Locate the cell with the specified text and output its [X, Y] center coordinate. 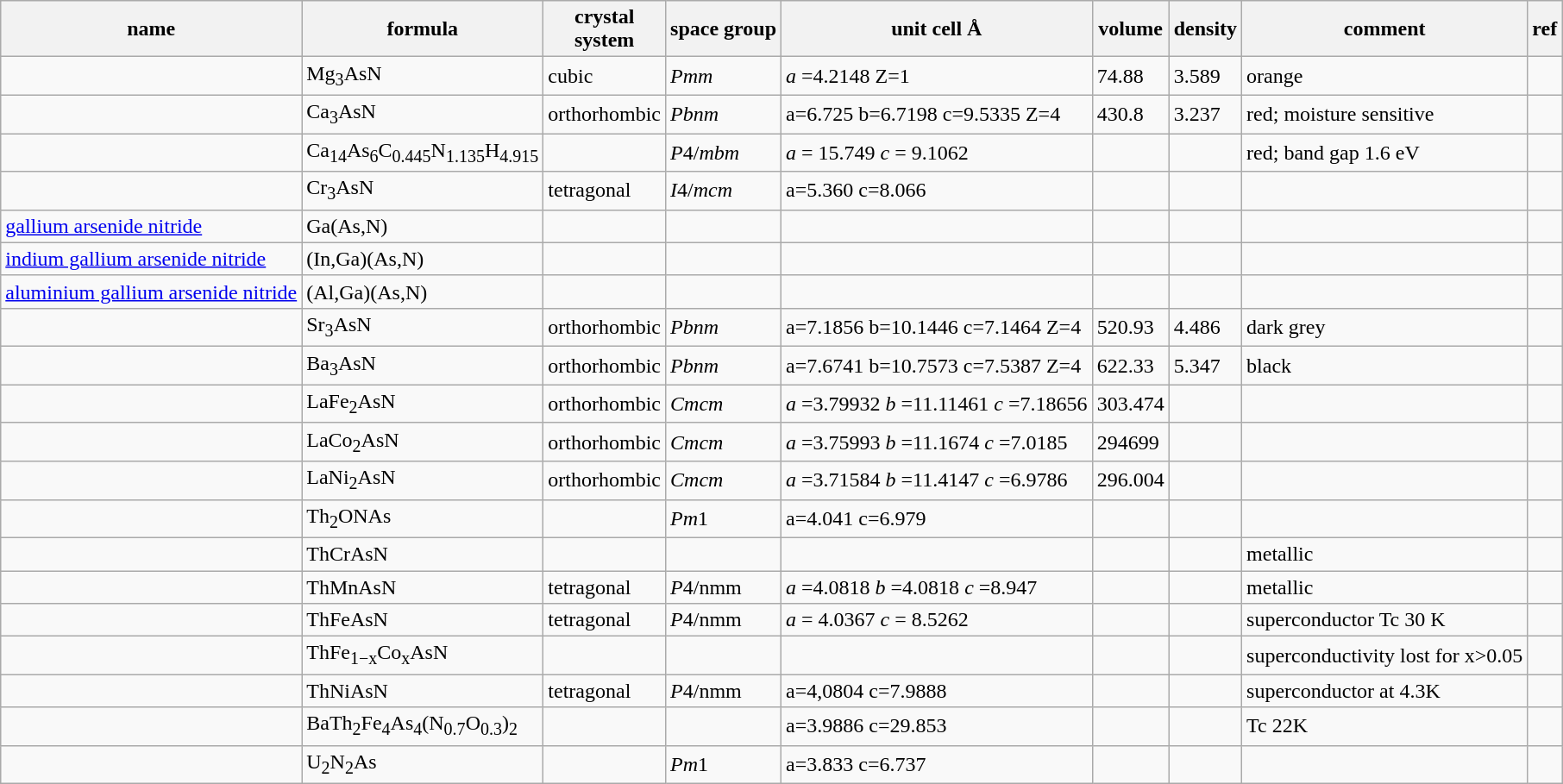
a =3.71584 b =11.4147 c =6.9786 [937, 480]
volume [1130, 29]
Ca14As6C0.445N1.135H4.915 [423, 152]
3.589 [1205, 76]
(Al,Ga)(As,N) [423, 292]
gallium arsenide nitride [152, 226]
a=4.041 c=6.979 [937, 518]
superconductor at 4.3K [1385, 691]
superconductor Tc 30 K [1385, 620]
430.8 [1130, 114]
superconductivity lost for x>0.05 [1385, 655]
P4/mbm [724, 152]
BaTh2Fe4As4(N0.7O0.3)2 [423, 726]
ThFe1−xCoxAsN [423, 655]
74.88 [1130, 76]
comment [1385, 29]
ThCrAsN [423, 554]
LaCo2AsN [423, 442]
520.93 [1130, 327]
Ga(As,N) [423, 226]
a=4,0804 c=7.9888 [937, 691]
a =4.0818 b =4.0818 c =8.947 [937, 587]
indium gallium arsenide nitride [152, 259]
a =4.2148 Z=1 [937, 76]
5.347 [1205, 366]
formula [423, 29]
crystalsystem [605, 29]
U2N2As [423, 764]
4.486 [1205, 327]
cubic [605, 76]
a = 4.0367 c = 8.5262 [937, 620]
(In,Ga)(As,N) [423, 259]
LaNi2AsN [423, 480]
3.237 [1205, 114]
red; band gap 1.6 eV [1385, 152]
294699 [1130, 442]
density [1205, 29]
ThFeAsN [423, 620]
ref [1545, 29]
dark grey [1385, 327]
a=7.1856 b=10.1446 c=7.1464 Z=4 [937, 327]
a =3.75993 b =11.1674 c =7.0185 [937, 442]
name [152, 29]
Ca3AsN [423, 114]
I4/mcm [724, 191]
a=3.833 c=6.737 [937, 764]
a=6.725 b=6.7198 c=9.5335 Z=4 [937, 114]
Sr3AsN [423, 327]
orange [1385, 76]
red; moisture sensitive [1385, 114]
black [1385, 366]
LaFe2AsN [423, 404]
ThNiAsN [423, 691]
296.004 [1130, 480]
303.474 [1130, 404]
Ba3AsN [423, 366]
unit cell Å [937, 29]
a = 15.749 c = 9.1062 [937, 152]
a=3.9886 c=29.853 [937, 726]
Tc 22K [1385, 726]
Th2ONAs [423, 518]
aluminium gallium arsenide nitride [152, 292]
a=7.6741 b=10.7573 c=7.5387 Z=4 [937, 366]
a =3.79932 b =11.11461 c =7.18656 [937, 404]
a=5.360 c=8.066 [937, 191]
Mg3AsN [423, 76]
space group [724, 29]
622.33 [1130, 366]
Pmm [724, 76]
ThMnAsN [423, 587]
Cr3AsN [423, 191]
